Find where the given text appears and provide that cell's center as [X, Y] coordinate. 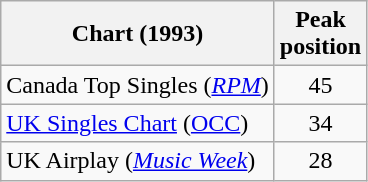
34 [320, 123]
Chart (1993) [138, 34]
28 [320, 161]
45 [320, 85]
Peakposition [320, 34]
UK Airplay (Music Week) [138, 161]
Canada Top Singles (RPM) [138, 85]
UK Singles Chart (OCC) [138, 123]
